Return (x, y) of the center of cell containing provided text 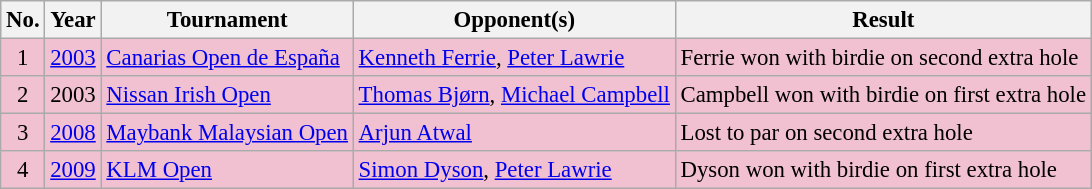
KLM Open (227, 170)
Maybank Malaysian Open (227, 133)
Arjun Atwal (514, 133)
4 (23, 170)
2 (23, 95)
Kenneth Ferrie, Peter Lawrie (514, 58)
Lost to par on second extra hole (883, 133)
Nissan Irish Open (227, 95)
Result (883, 20)
Canarias Open de España (227, 58)
Opponent(s) (514, 20)
No. (23, 20)
Simon Dyson, Peter Lawrie (514, 170)
2009 (73, 170)
Thomas Bjørn, Michael Campbell (514, 95)
Dyson won with birdie on first extra hole (883, 170)
Tournament (227, 20)
Year (73, 20)
3 (23, 133)
Ferrie won with birdie on second extra hole (883, 58)
2008 (73, 133)
1 (23, 58)
Campbell won with birdie on first extra hole (883, 95)
